Find where the given text appears and provide that cell's center as (X, Y) coordinate. 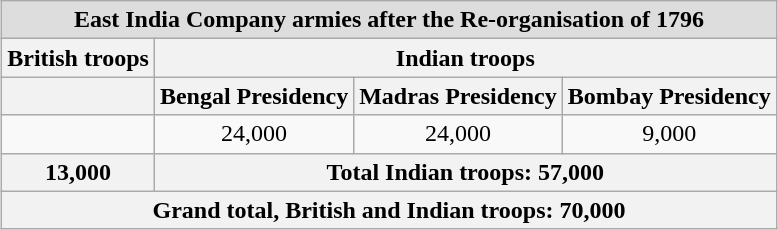
British troops (78, 58)
Grand total, British and Indian troops: 70,000 (389, 210)
Total Indian troops: 57,000 (465, 172)
Bengal Presidency (254, 96)
Madras Presidency (458, 96)
East India Company armies after the Re-organisation of 1796 (389, 20)
Bombay Presidency (669, 96)
Indian troops (465, 58)
9,000 (669, 134)
13,000 (78, 172)
